Return the (x, y) coordinate for the center point of the cell that contains the specified text.  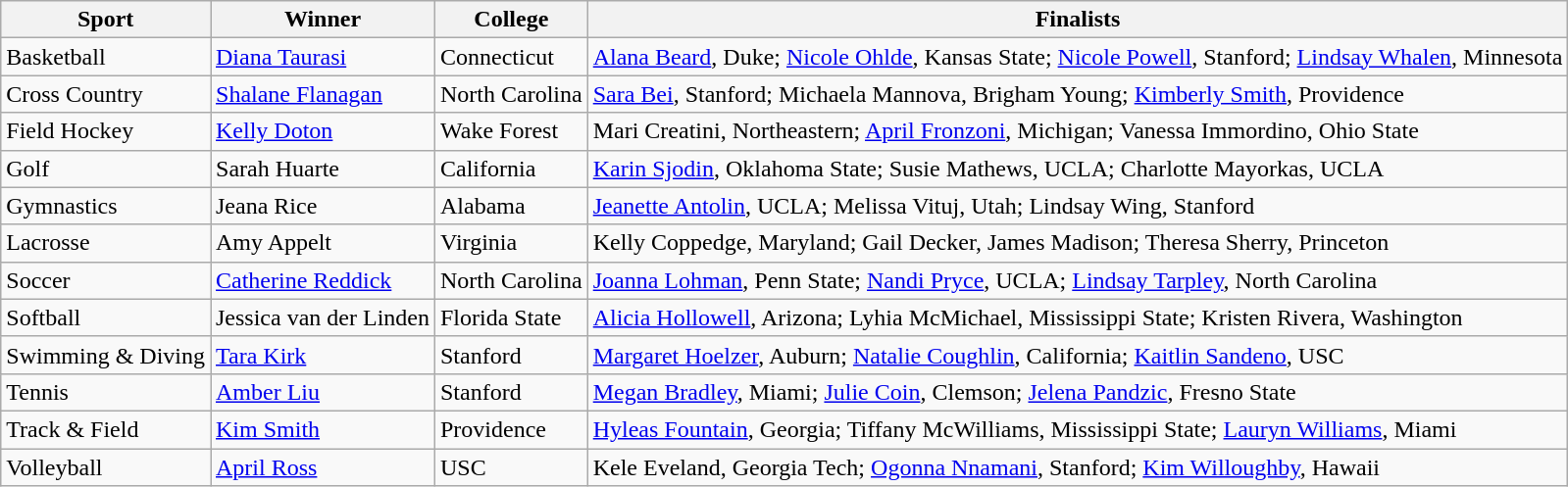
Track & Field (106, 429)
Margaret Hoelzer, Auburn; Natalie Coughlin, California; Kaitlin Sandeno, USC (1078, 355)
Hyleas Fountain, Georgia; Tiffany McWilliams, Mississippi State; Lauryn Williams, Miami (1078, 429)
Sport (106, 20)
College (511, 20)
Jeanette Antolin, UCLA; Melissa Vituj, Utah; Lindsay Wing, Stanford (1078, 206)
Megan Bradley, Miami; Julie Coin, Clemson; Jelena Pandzic, Fresno State (1078, 392)
Connecticut (511, 57)
Karin Sjodin, Oklahoma State; Susie Mathews, UCLA; Charlotte Mayorkas, UCLA (1078, 169)
Florida State (511, 317)
Softball (106, 317)
Volleyball (106, 467)
Catherine Reddick (322, 280)
Joanna Lohman, Penn State; Nandi Pryce, UCLA; Lindsay Tarpley, North Carolina (1078, 280)
Sarah Huarte (322, 169)
Basketball (106, 57)
Sara Bei, Stanford; Michaela Mannova, Brigham Young; Kimberly Smith, Providence (1078, 94)
Gymnastics (106, 206)
Kelly Doton (322, 131)
Jeana Rice (322, 206)
Lacrosse (106, 243)
Alicia Hollowell, Arizona; Lyhia McMichael, Mississippi State; Kristen Rivera, Washington (1078, 317)
Golf (106, 169)
Kele Eveland, Georgia Tech; Ogonna Nnamani, Stanford; Kim Willoughby, Hawaii (1078, 467)
Cross Country (106, 94)
Diana Taurasi (322, 57)
April Ross (322, 467)
Alabama (511, 206)
California (511, 169)
Alana Beard, Duke; Nicole Ohlde, Kansas State; Nicole Powell, Stanford; Lindsay Whalen, Minnesota (1078, 57)
USC (511, 467)
Wake Forest (511, 131)
Swimming & Diving (106, 355)
Kelly Coppedge, Maryland; Gail Decker, James Madison; Theresa Sherry, Princeton (1078, 243)
Virginia (511, 243)
Mari Creatini, Northeastern; April Fronzoni, Michigan; Vanessa Immordino, Ohio State (1078, 131)
Soccer (106, 280)
Amy Appelt (322, 243)
Tara Kirk (322, 355)
Winner (322, 20)
Providence (511, 429)
Amber Liu (322, 392)
Kim Smith (322, 429)
Shalane Flanagan (322, 94)
Field Hockey (106, 131)
Jessica van der Linden (322, 317)
Tennis (106, 392)
Finalists (1078, 20)
